Find where the given text appears and provide that cell's center as [x, y] coordinate. 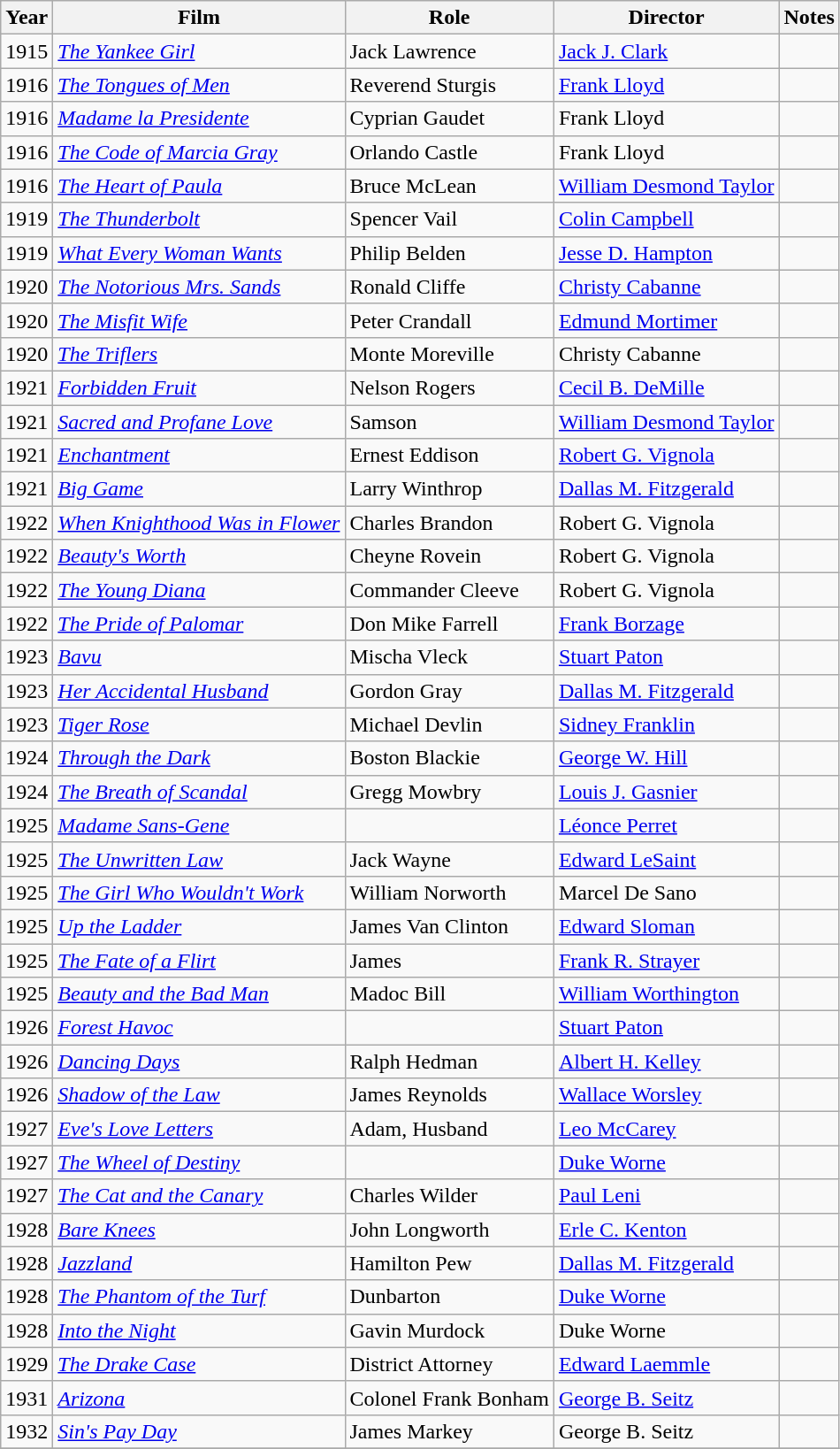
The Fate of a Flirt [199, 960]
The Unwritten Law [199, 859]
Monte Moreville [449, 354]
When Knighthood Was in Flower [199, 523]
Leo McCarey [667, 1129]
Albert H. Kelley [667, 1062]
Madame Sans-Gene [199, 825]
Wallace Worsley [667, 1095]
The Breath of Scandal [199, 792]
The Tongues of Men [199, 85]
James Van Clinton [449, 926]
Gavin Murdock [449, 1330]
Cecil B. DeMille [667, 387]
The Cat and the Canary [199, 1196]
Beauty's Worth [199, 556]
Mischa Vleck [449, 657]
Shadow of the Law [199, 1095]
The Thunderbolt [199, 219]
Colin Campbell [667, 219]
Through the Dark [199, 758]
Paul Leni [667, 1196]
Samson [449, 422]
Year [27, 18]
The Triflers [199, 354]
Gregg Mowbry [449, 792]
Boston Blackie [449, 758]
The Drake Case [199, 1364]
Jesse D. Hampton [667, 253]
The Code of Marcia Gray [199, 152]
Reverend Sturgis [449, 85]
Beauty and the Bad Man [199, 994]
Nelson Rogers [449, 387]
Ralph Hedman [449, 1062]
Edmund Mortimer [667, 320]
George W. Hill [667, 758]
Peter Crandall [449, 320]
Gordon Gray [449, 691]
Bare Knees [199, 1230]
What Every Woman Wants [199, 253]
Cyprian Gaudet [449, 119]
Forest Havoc [199, 1028]
Charles Wilder [449, 1196]
Louis J. Gasnier [667, 792]
Jazzland [199, 1263]
Hamilton Pew [449, 1263]
Sin's Pay Day [199, 1431]
Up the Ladder [199, 926]
Philip Belden [449, 253]
1929 [27, 1364]
Spencer Vail [449, 219]
William Norworth [449, 893]
Frank R. Strayer [667, 960]
Bavu [199, 657]
Forbidden Fruit [199, 387]
Edward LeSaint [667, 859]
Edward Sloman [667, 926]
Enchantment [199, 456]
The Misfit Wife [199, 320]
Commander Cleeve [449, 590]
Erle C. Kenton [667, 1230]
Charles Brandon [449, 523]
Notes [809, 18]
John Longworth [449, 1230]
Sacred and Profane Love [199, 422]
Adam, Husband [449, 1129]
1932 [27, 1431]
Edward Laemmle [667, 1364]
Role [449, 18]
The Phantom of the Turf [199, 1297]
Her Accidental Husband [199, 691]
1915 [27, 51]
Big Game [199, 489]
James Reynolds [449, 1095]
The Pride of Palomar [199, 624]
The Wheel of Destiny [199, 1162]
Jack Wayne [449, 859]
District Attorney [449, 1364]
The Girl Who Wouldn't Work [199, 893]
Ronald Cliffe [449, 287]
The Yankee Girl [199, 51]
Frank Borzage [667, 624]
Orlando Castle [449, 152]
Marcel De Sano [667, 893]
Colonel Frank Bonham [449, 1398]
1931 [27, 1398]
James Markey [449, 1431]
Sidney Franklin [667, 724]
Dunbarton [449, 1297]
James [449, 960]
Michael Devlin [449, 724]
Don Mike Farrell [449, 624]
The Heart of Paula [199, 186]
Larry Winthrop [449, 489]
Cheyne Rovein [449, 556]
Madame la Presidente [199, 119]
Léonce Perret [667, 825]
The Notorious Mrs. Sands [199, 287]
The Young Diana [199, 590]
Arizona [199, 1398]
Jack J. Clark [667, 51]
Tiger Rose [199, 724]
Jack Lawrence [449, 51]
Into the Night [199, 1330]
Bruce McLean [449, 186]
Director [667, 18]
Eve's Love Letters [199, 1129]
Dancing Days [199, 1062]
Film [199, 18]
Madoc Bill [449, 994]
Ernest Eddison [449, 456]
William Worthington [667, 994]
